Find where the given text appears and provide that cell's center as (X, Y) coordinate. 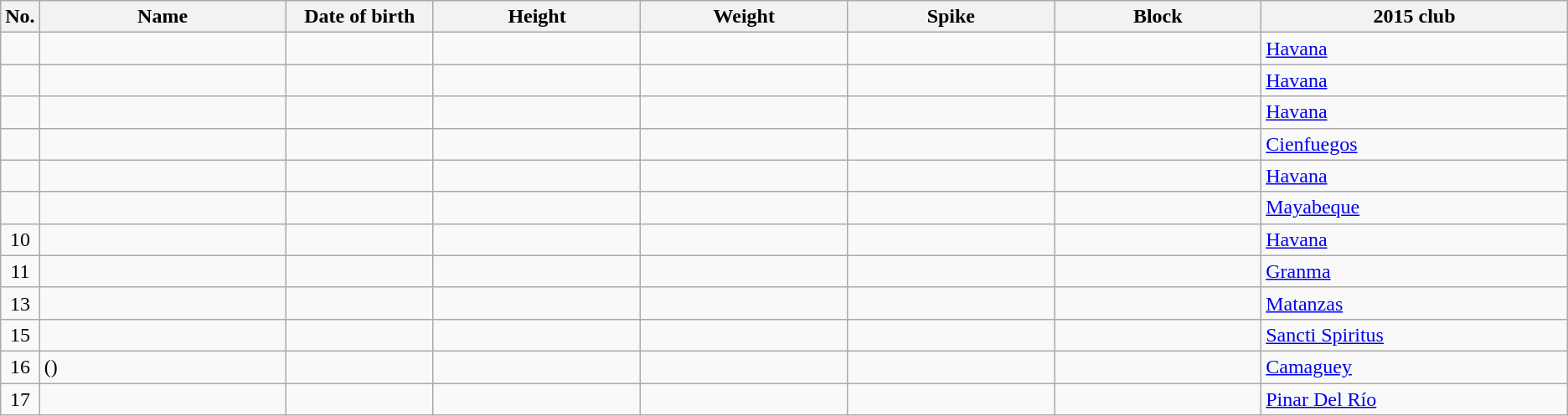
15 (20, 335)
Date of birth (359, 17)
Name (162, 17)
Mayabeque (1415, 208)
10 (20, 239)
Granma (1415, 271)
Weight (744, 17)
Height (536, 17)
Cienfuegos (1415, 144)
17 (20, 399)
13 (20, 303)
2015 club (1415, 17)
Camaguey (1415, 367)
Matanzas (1415, 303)
Sancti Spiritus (1415, 335)
() (162, 367)
Pinar Del Río (1415, 399)
Spike (952, 17)
11 (20, 271)
16 (20, 367)
Block (1158, 17)
No. (20, 17)
